Extract the (x, y) coordinate from the center of the cell holding the provided text.  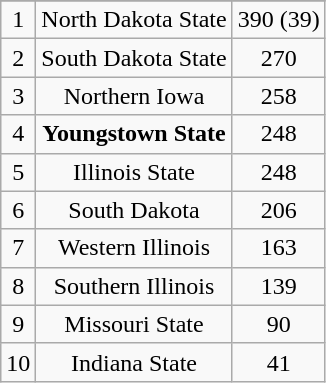
8 (18, 286)
41 (278, 362)
6 (18, 210)
7 (18, 248)
South Dakota State (134, 58)
9 (18, 324)
270 (278, 58)
Missouri State (134, 324)
139 (278, 286)
4 (18, 134)
390 (39) (278, 20)
10 (18, 362)
2 (18, 58)
Northern Iowa (134, 96)
90 (278, 324)
5 (18, 172)
Youngstown State (134, 134)
Illinois State (134, 172)
Indiana State (134, 362)
258 (278, 96)
South Dakota (134, 210)
163 (278, 248)
Western Illinois (134, 248)
3 (18, 96)
1 (18, 20)
North Dakota State (134, 20)
206 (278, 210)
Southern Illinois (134, 286)
